Search for the cell housing the specified text and yield its [x, y] center coordinate. 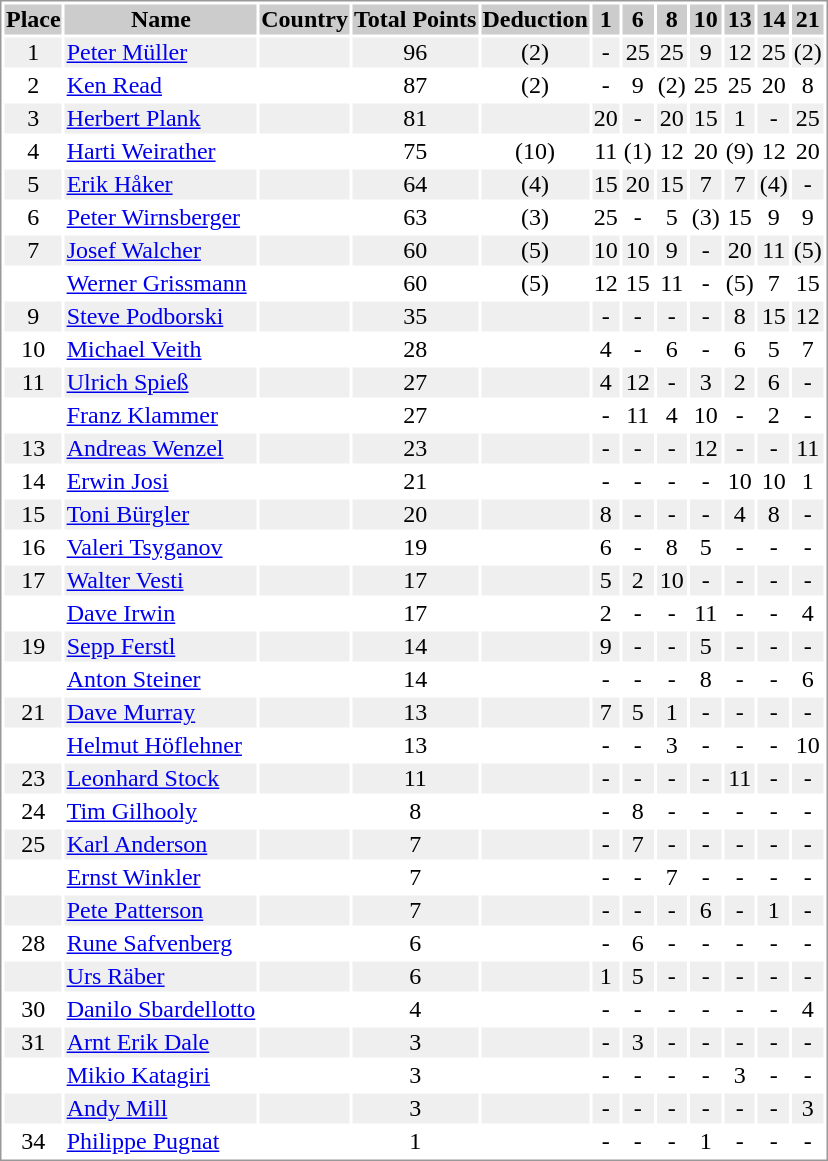
Danilo Sbardellotto [161, 1009]
Helmut Höflehner [161, 745]
Walter Vesti [161, 581]
Country [305, 19]
Michael Veith [161, 349]
Total Points [414, 19]
Mikio Katagiri [161, 1075]
Ernst Winkler [161, 877]
Steve Podborski [161, 317]
Harti Weirather [161, 151]
Urs Räber [161, 977]
81 [414, 119]
87 [414, 85]
Herbert Plank [161, 119]
Andreas Wenzel [161, 449]
64 [414, 185]
Dave Irwin [161, 613]
31 [33, 1043]
Franz Klammer [161, 415]
16 [33, 547]
Ulrich Spieß [161, 383]
Deduction [535, 19]
Peter Wirnsberger [161, 217]
(10) [535, 151]
Erwin Josi [161, 481]
35 [414, 317]
63 [414, 217]
24 [33, 811]
Toni Bürgler [161, 515]
Valeri Tsyganov [161, 547]
Pete Patterson [161, 911]
96 [414, 53]
Peter Müller [161, 53]
Sepp Ferstl [161, 647]
Andy Mill [161, 1109]
(1) [638, 151]
Place [33, 19]
Josef Walcher [161, 251]
Name [161, 19]
Philippe Pugnat [161, 1141]
75 [414, 151]
Karl Anderson [161, 845]
Leonhard Stock [161, 779]
Tim Gilhooly [161, 811]
(9) [740, 151]
Anton Steiner [161, 679]
Ken Read [161, 85]
Werner Grissmann [161, 283]
Dave Murray [161, 713]
Rune Safvenberg [161, 943]
30 [33, 1009]
34 [33, 1141]
Erik Håker [161, 185]
Arnt Erik Dale [161, 1043]
